From the cell containing the given text, extract its center point as (x, y) coordinate. 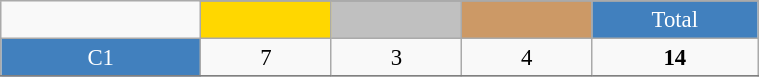
14 (675, 58)
4 (527, 58)
3 (396, 58)
C1 (101, 58)
7 (266, 58)
Total (675, 20)
